Return the (x, y) coordinate for the center point of the cell that contains the specified text.  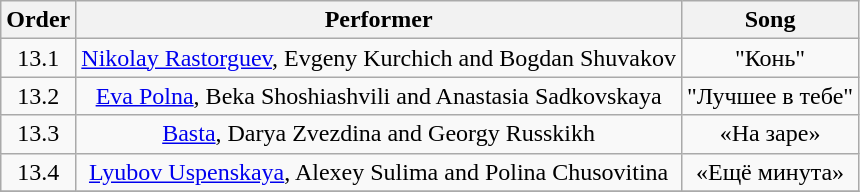
«Ещё минута» (770, 172)
13.3 (38, 134)
Eva Polna, Beka Shoshiashvili and Anastasia Sadkovskaya (379, 96)
"Лучшее в тебе" (770, 96)
13.4 (38, 172)
«На заре» (770, 134)
Basta, Darya Zvezdina and Georgy Russkikh (379, 134)
Lyubov Uspenskaya, Alexey Sulima and Polina Chusovitina (379, 172)
13.2 (38, 96)
Song (770, 20)
"Конь" (770, 58)
13.1 (38, 58)
Nikolay Rastorguev, Evgeny Kurchich and Bogdan Shuvakov (379, 58)
Order (38, 20)
Performer (379, 20)
